Output the [X, Y] coordinate of the center of the cell containing the given text.  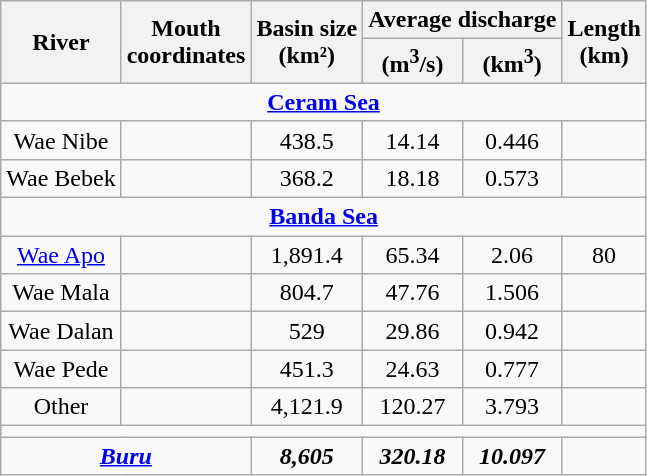
Wae Apo [61, 255]
368.2 [307, 178]
120.27 [413, 407]
10.097 [512, 456]
529 [307, 331]
0.777 [512, 369]
Basin size(km²) [307, 42]
47.76 [413, 293]
(m3/s) [413, 62]
24.63 [413, 369]
4,121.9 [307, 407]
Wae Dalan [61, 331]
1,891.4 [307, 255]
1.506 [512, 293]
0.942 [512, 331]
0.573 [512, 178]
18.18 [413, 178]
Wae Bebek [61, 178]
(km3) [512, 62]
Wae Nibe [61, 140]
Wae Pede [61, 369]
River [61, 42]
451.3 [307, 369]
2.06 [512, 255]
Ceram Sea [324, 102]
438.5 [307, 140]
Length(km) [604, 42]
65.34 [413, 255]
Other [61, 407]
0.446 [512, 140]
8,605 [307, 456]
3.793 [512, 407]
80 [604, 255]
Mouthcoordinates [186, 42]
14.14 [413, 140]
Average discharge [462, 20]
Buru [126, 456]
320.18 [413, 456]
Wae Mala [61, 293]
29.86 [413, 331]
804.7 [307, 293]
Banda Sea [324, 217]
